Extract the [x, y] coordinate from the center of the cell holding the provided text.  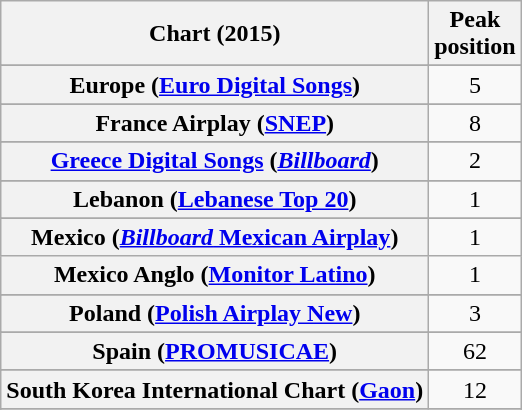
Lebanon (Lebanese Top 20) [215, 199]
Mexico Anglo (Monitor Latino) [215, 275]
Poland (Polish Airplay New) [215, 313]
62 [475, 351]
Mexico (Billboard Mexican Airplay) [215, 237]
Peakposition [475, 34]
Chart (2015) [215, 34]
South Korea International Chart (Gaon) [215, 389]
12 [475, 389]
Europe (Euro Digital Songs) [215, 85]
3 [475, 313]
5 [475, 85]
8 [475, 123]
France Airplay (SNEP) [215, 123]
2 [475, 161]
Spain (PROMUSICAE) [215, 351]
Greece Digital Songs (Billboard) [215, 161]
